Return the [x, y] coordinate for the center point of the cell that contains the specified text.  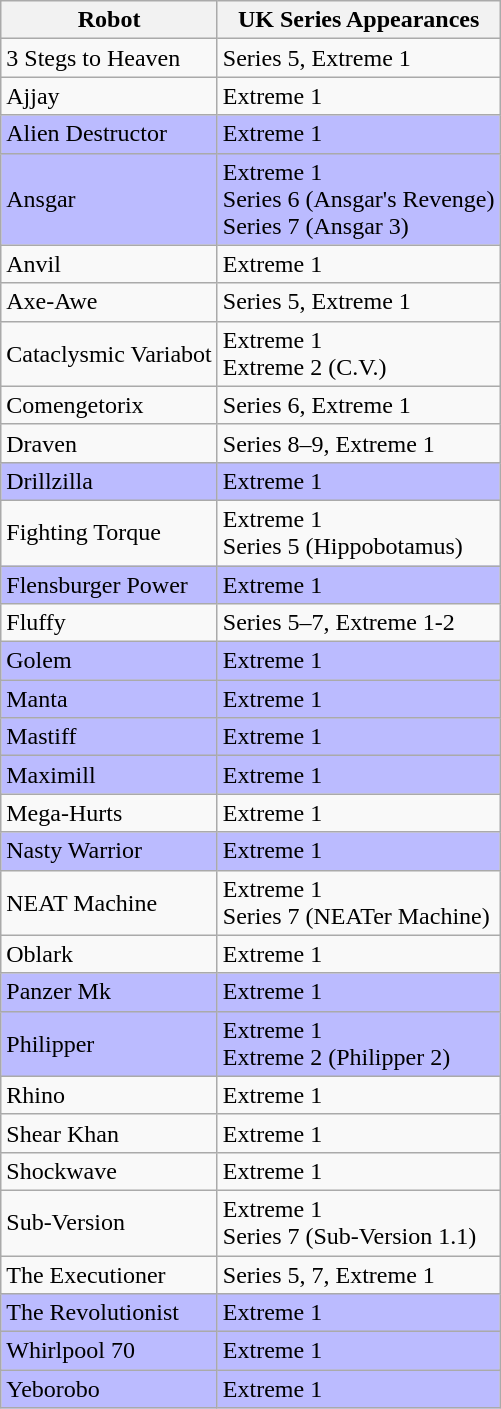
Series 5–7, Extreme 1-2 [358, 623]
Extreme 1Series 7 (NEATer Machine) [358, 902]
3 Stegs to Heaven [110, 58]
Oblark [110, 954]
Extreme 1Series 6 (Ansgar's Revenge)Series 7 (Ansgar 3) [358, 199]
Series 5, 7, Extreme 1 [358, 1275]
Drillzilla [110, 481]
Series 6, Extreme 1 [358, 405]
Axe-Awe [110, 302]
Robot [110, 20]
Manta [110, 699]
Shear Khan [110, 1133]
Anvil [110, 264]
Panzer Mk [110, 992]
Draven [110, 443]
Fighting Torque [110, 532]
Fluffy [110, 623]
Whirlpool 70 [110, 1351]
Flensburger Power [110, 585]
Extreme 1Extreme 2 (C.V.) [358, 354]
Shockwave [110, 1171]
Philipper [110, 1044]
Sub-Version [110, 1222]
Maximill [110, 775]
Series 8–9, Extreme 1 [358, 443]
Extreme 1Series 7 (Sub-Version 1.1) [358, 1222]
Golem [110, 661]
Mega-Hurts [110, 813]
Extreme 1Extreme 2 (Philipper 2) [358, 1044]
The Executioner [110, 1275]
Yeborobo [110, 1389]
Ansgar [110, 199]
Mastiff [110, 737]
NEAT Machine [110, 902]
The Revolutionist [110, 1313]
Nasty Warrior [110, 851]
Comengetorix [110, 405]
Ajjay [110, 96]
Extreme 1Series 5 (Hippobotamus) [358, 532]
Alien Destructor [110, 134]
Cataclysmic Variabot [110, 354]
UK Series Appearances [358, 20]
Rhino [110, 1095]
